Scan for the cell matching the given text and deliver its (X, Y) coordinate at center. 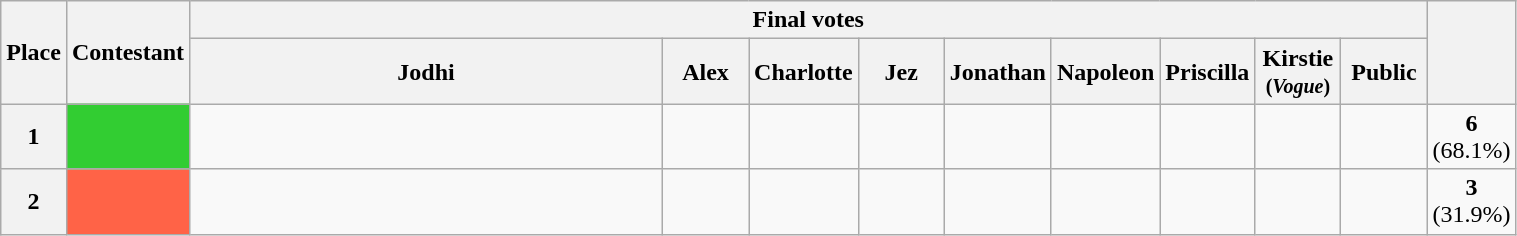
1 (34, 136)
Contestant (128, 52)
6 (68.1%) (1472, 136)
Public (1384, 72)
Kirstie(Vogue) (1298, 72)
3 (31.9%) (1472, 202)
Alex (705, 72)
Place (34, 52)
Jonathan (998, 72)
Jez (901, 72)
Final votes (808, 20)
Priscilla (1208, 72)
Napoleon (1105, 72)
Charlotte (804, 72)
Jodhi (426, 72)
2 (34, 202)
